Identify which cell holds the provided text, then report its (X, Y) central coordinate. 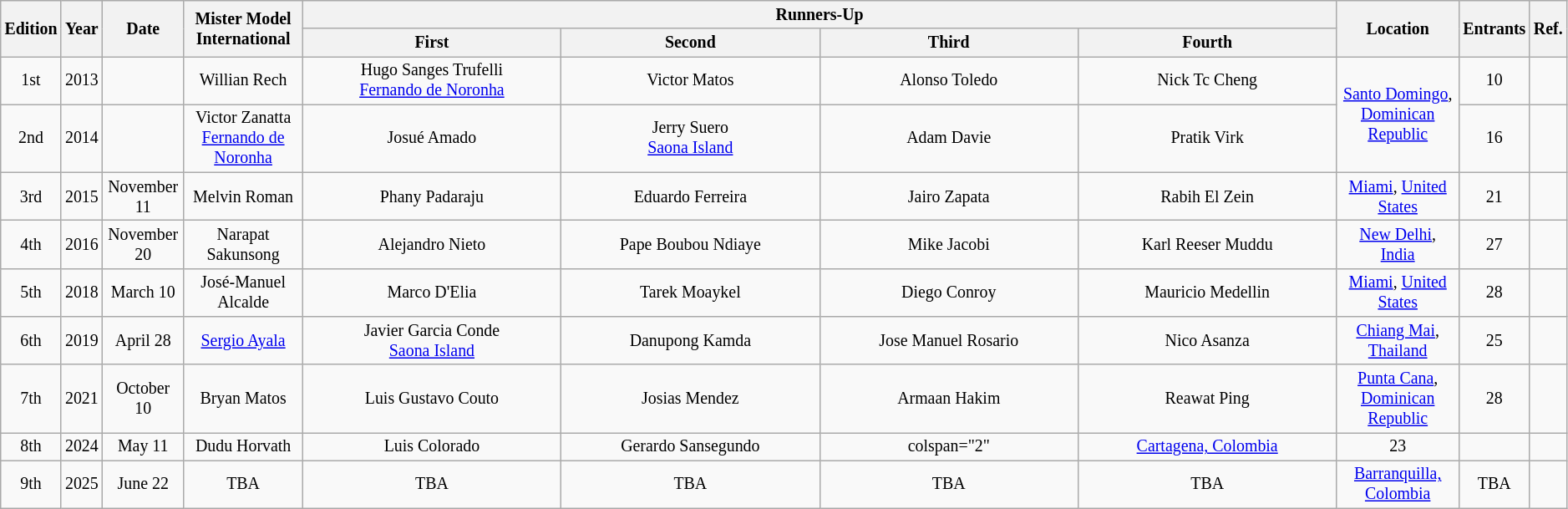
Luis Colorado (431, 446)
October 10 (143, 398)
Sergio Ayala (243, 341)
Karl Reeser Muddu (1206, 244)
2025 (82, 485)
Reawat Ping (1206, 398)
10 (1494, 80)
Entrants (1494, 28)
Adam Davie (949, 139)
Diego Conroy (949, 293)
Phany Padaraju (431, 197)
March 10 (143, 293)
16 (1494, 139)
2015 (82, 197)
Gerardo Sansegundo (690, 446)
9th (31, 485)
Runners-Up (820, 15)
Edition (31, 28)
23 (1398, 446)
Jerry Suero Saona Island (690, 139)
Ref. (1548, 28)
April 28 (143, 341)
Mauricio Medellin (1206, 293)
Third (949, 42)
Danupong Kamda (690, 341)
Melvin Roman (243, 197)
Tarek Moaykel (690, 293)
8th (31, 446)
Second (690, 42)
Santo Domingo, Dominican Republic (1398, 115)
21 (1494, 197)
Narapat Sakunsong (243, 244)
Punta Cana, Dominican Republic (1398, 398)
Rabih El Zein (1206, 197)
Location (1398, 28)
June 22 (143, 485)
Pape Boubou Ndiaye (690, 244)
Jairo Zapata (949, 197)
4th (31, 244)
Eduardo Ferreira (690, 197)
2021 (82, 398)
Barranquilla, Colombia (1398, 485)
Chiang Mai, Thailand (1398, 341)
Dudu Horvath (243, 446)
27 (1494, 244)
colspan="2" (949, 446)
First (431, 42)
Alejandro Nieto (431, 244)
November 11 (143, 197)
Luis Gustavo Couto (431, 398)
3rd (31, 197)
Victor Zanatta Fernando de Noronha (243, 139)
Fourth (1206, 42)
1st (31, 80)
Willian Rech (243, 80)
Josué Amado (431, 139)
2019 (82, 341)
7th (31, 398)
Year (82, 28)
José-Manuel Alcalde (243, 293)
2014 (82, 139)
Cartagena, Colombia (1206, 446)
5th (31, 293)
May 11 (143, 446)
Javier Garcia Conde Saona Island (431, 341)
Marco D'Elia (431, 293)
Mike Jacobi (949, 244)
Nico Asanza (1206, 341)
Mister Model International (243, 28)
Bryan Matos (243, 398)
New Delhi, India (1398, 244)
2024 (82, 446)
Nick Tc Cheng (1206, 80)
2nd (31, 139)
Armaan Hakim (949, 398)
2016 (82, 244)
Victor Matos (690, 80)
Pratik Virk (1206, 139)
Hugo Sanges Trufelli Fernando de Noronha (431, 80)
2013 (82, 80)
Josias Mendez (690, 398)
25 (1494, 341)
Alonso Toledo (949, 80)
6th (31, 341)
Date (143, 28)
2018 (82, 293)
Jose Manuel Rosario (949, 341)
November 20 (143, 244)
